Output the [x, y] coordinate of the center of the cell containing the given text.  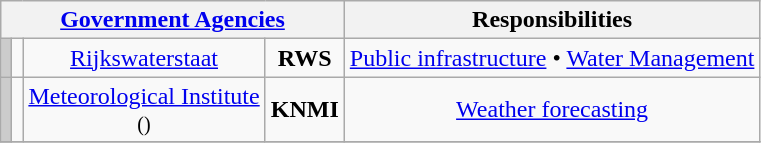
Rijkswaterstaat [144, 58]
RWS [304, 58]
Weather forecasting [552, 110]
Meteorological Institute () [144, 110]
Government Agencies [173, 20]
Public infrastructure • Water Management [552, 58]
KNMI [304, 110]
Responsibilities [552, 20]
